Output the [X, Y] coordinate of the center of the cell containing the given text.  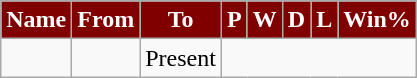
To [181, 20]
Present [181, 58]
P [234, 20]
D [296, 20]
Name [36, 20]
L [324, 20]
Win% [378, 20]
W [264, 20]
From [106, 20]
